Provide the (x, y) coordinate of the cell's center where the given text is located.  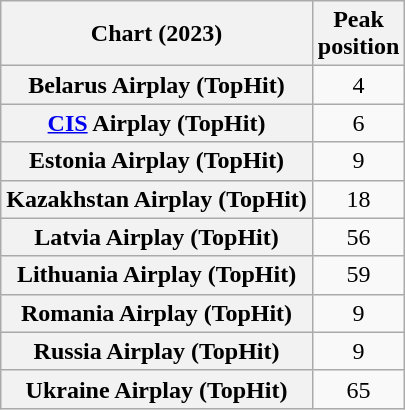
Romania Airplay (TopHit) (157, 313)
CIS Airplay (TopHit) (157, 123)
Kazakhstan Airplay (TopHit) (157, 199)
18 (358, 199)
4 (358, 85)
59 (358, 275)
Peakposition (358, 34)
Latvia Airplay (TopHit) (157, 237)
Ukraine Airplay (TopHit) (157, 389)
56 (358, 237)
Lithuania Airplay (TopHit) (157, 275)
Russia Airplay (TopHit) (157, 351)
65 (358, 389)
6 (358, 123)
Chart (2023) (157, 34)
Belarus Airplay (TopHit) (157, 85)
Estonia Airplay (TopHit) (157, 161)
